Determine the (x, y) coordinate at the center of the cell enclosing the given text.  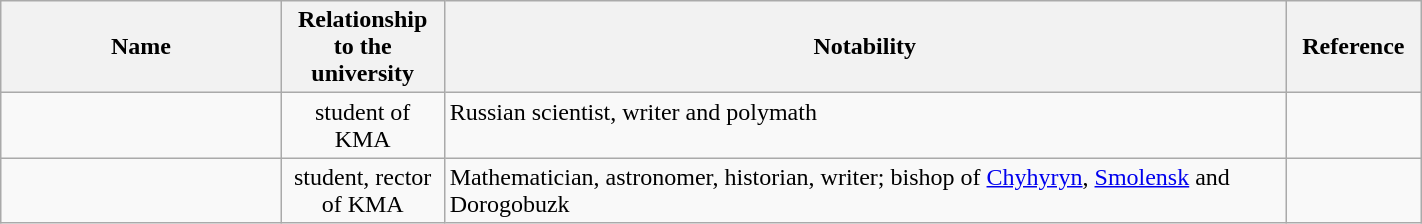
Reference (1354, 47)
Notability (864, 47)
student of KMA (362, 126)
Mathematician, astronomer, historian, writer; bishop of Chyhyryn, Smolensk and Dorogobuzk (864, 190)
Name (141, 47)
student, rector of KMA (362, 190)
Russian scientist, writer and polymath (864, 126)
Relationship to the university (362, 47)
